Locate the cell with the specified text and output its (X, Y) center coordinate. 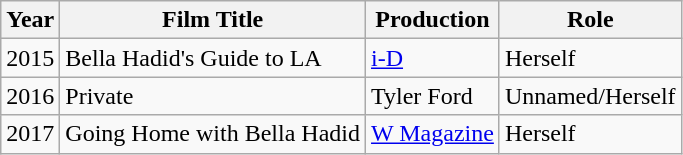
Private (213, 96)
2015 (30, 58)
Going Home with Bella Hadid (213, 134)
Film Title (213, 20)
i-D (433, 58)
Production (433, 20)
Tyler Ford (433, 96)
Role (590, 20)
Bella Hadid's Guide to LA (213, 58)
W Magazine (433, 134)
2016 (30, 96)
Year (30, 20)
Unnamed/Herself (590, 96)
2017 (30, 134)
